Return [x, y] of the center of cell containing provided text 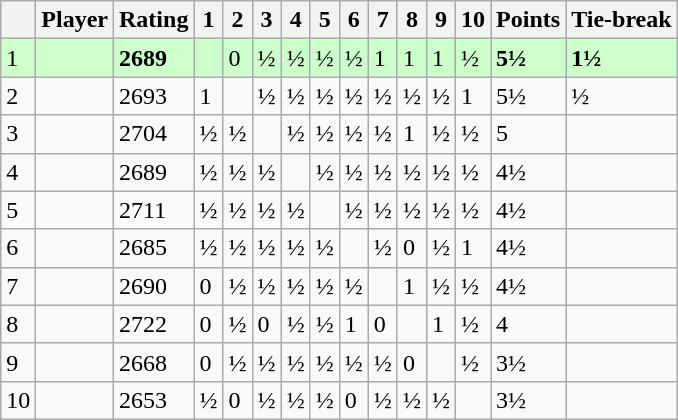
Rating [154, 20]
Points [528, 20]
2693 [154, 96]
1½ [622, 58]
Player [75, 20]
2722 [154, 324]
2704 [154, 134]
2685 [154, 248]
2711 [154, 210]
2668 [154, 362]
2690 [154, 286]
Tie-break [622, 20]
2653 [154, 400]
